Return (X, Y) of the center of cell containing provided text 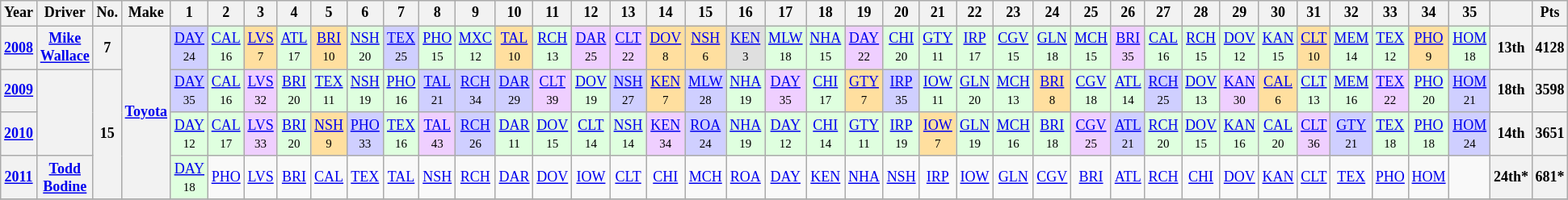
3598 (1549, 91)
DOV19 (591, 91)
17 (785, 13)
HOM24 (1470, 134)
TAL (401, 177)
NSH6 (706, 48)
PHO15 (438, 48)
CHI20 (902, 48)
2008 (19, 48)
GLN20 (975, 91)
CHI14 (826, 134)
Make (145, 13)
TEX11 (330, 91)
KEN (826, 177)
NSH19 (365, 91)
ROA (746, 177)
MEM14 (1352, 48)
IRP17 (975, 48)
NSH14 (628, 134)
8 (438, 13)
23 (1013, 13)
DAR (514, 177)
25 (1091, 13)
ATL (1128, 177)
2011 (19, 177)
20 (902, 13)
NSH27 (628, 91)
CLT36 (1314, 134)
CAL (330, 177)
2010 (19, 134)
32 (1352, 13)
MXC12 (476, 48)
PHO20 (1428, 91)
RCH26 (476, 134)
DOV8 (666, 48)
12 (591, 13)
CAL6 (1278, 91)
CGV25 (1091, 134)
21 (938, 13)
DAR11 (514, 134)
TAL10 (514, 48)
TEX12 (1389, 48)
DOV13 (1201, 91)
HOM21 (1470, 91)
2 (226, 13)
GLN (1013, 177)
2009 (19, 91)
PHO18 (1428, 134)
13th (1511, 48)
10 (514, 13)
Pts (1549, 13)
KEN7 (666, 91)
ATL14 (1128, 91)
TEX25 (401, 48)
MCH16 (1013, 134)
26 (1128, 13)
RCH20 (1163, 134)
LVS32 (260, 91)
DAY24 (189, 48)
16 (746, 13)
IRP19 (902, 134)
DOV12 (1239, 48)
Year (19, 13)
14 (666, 13)
No. (107, 13)
Toyota (145, 113)
Mike Wallace (65, 48)
BRI10 (330, 48)
TEX18 (1389, 134)
18 (826, 13)
3 (260, 13)
CAL20 (1278, 134)
BRI18 (1052, 134)
HOM (1428, 177)
19 (864, 13)
1 (189, 13)
18th (1511, 91)
NSH20 (365, 48)
LVS (260, 177)
DAR25 (591, 48)
6 (365, 13)
CGV15 (1013, 48)
Todd Bodine (65, 177)
KEN34 (666, 134)
RCH13 (553, 48)
TAL43 (438, 134)
33 (1389, 13)
DAY18 (189, 177)
GLN18 (1052, 48)
MEM16 (1352, 91)
CAL17 (226, 134)
35 (1470, 13)
IOW7 (938, 134)
CLT14 (591, 134)
13 (628, 13)
24th* (1511, 177)
4128 (1549, 48)
BRI8 (1052, 91)
KAN (1278, 177)
IRP35 (902, 91)
KAN16 (1239, 134)
MCH (706, 177)
MLW28 (706, 91)
LVS7 (260, 48)
GTY21 (1352, 134)
ROA24 (706, 134)
DAY (785, 177)
TEX22 (1389, 91)
RCH34 (476, 91)
RCH15 (1201, 48)
CLT22 (628, 48)
11 (553, 13)
27 (1163, 13)
RCH25 (1163, 91)
31 (1314, 13)
GLN19 (975, 134)
HOM18 (1470, 48)
Driver (65, 13)
LVS33 (260, 134)
681* (1549, 177)
28 (1201, 13)
CGV (1052, 177)
34 (1428, 13)
NSH9 (330, 134)
DAY22 (864, 48)
29 (1239, 13)
IRP (938, 177)
MLW18 (785, 48)
3651 (1549, 134)
DAR29 (514, 91)
IOW11 (938, 91)
PHO33 (365, 134)
ATL17 (294, 48)
GTY7 (864, 91)
KAN15 (1278, 48)
CLT39 (553, 91)
9 (476, 13)
5 (330, 13)
CLT13 (1314, 91)
NHA (864, 177)
KAN30 (1239, 91)
CHI17 (826, 91)
14th (1511, 134)
22 (975, 13)
PHO9 (1428, 48)
CLT10 (1314, 48)
TAL21 (438, 91)
TEX16 (401, 134)
KEN3 (746, 48)
PHO16 (401, 91)
BRI35 (1128, 48)
4 (294, 13)
ATL21 (1128, 134)
30 (1278, 13)
MCH13 (1013, 91)
NHA15 (826, 48)
24 (1052, 13)
MCH15 (1091, 48)
CGV18 (1091, 91)
